Detect which cell encompasses the target text, then output its (x, y) center coordinate. 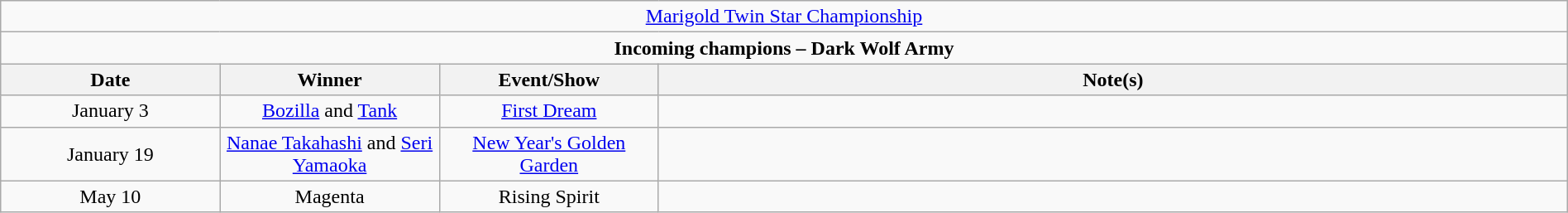
Bozilla and Tank (329, 111)
Winner (329, 80)
Incoming champions – Dark Wolf Army (784, 48)
January 3 (111, 111)
First Dream (549, 111)
New Year's Golden Garden (549, 154)
Marigold Twin Star Championship (784, 17)
Nanae Takahashi and Seri Yamaoka (329, 154)
Rising Spirit (549, 196)
Note(s) (1113, 80)
Event/Show (549, 80)
Magenta (329, 196)
May 10 (111, 196)
January 19 (111, 154)
Date (111, 80)
